Search for the cell housing the specified text and yield its [X, Y] center coordinate. 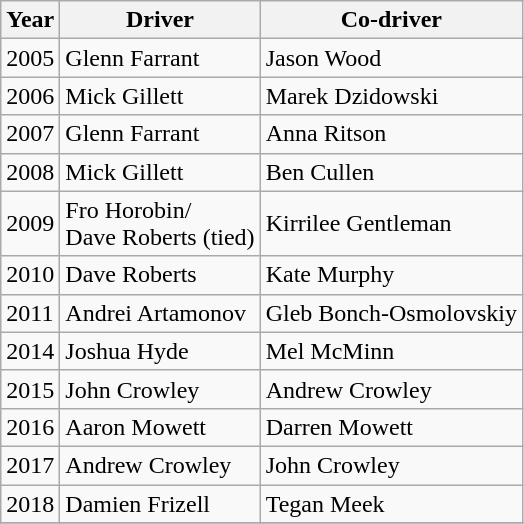
Andrei Artamonov [160, 313]
Co-driver [391, 20]
Mel McMinn [391, 351]
2011 [30, 313]
Damien Frizell [160, 503]
Joshua Hyde [160, 351]
Kate Murphy [391, 275]
2014 [30, 351]
Jason Wood [391, 58]
Dave Roberts [160, 275]
2015 [30, 389]
Tegan Meek [391, 503]
Marek Dzidowski [391, 96]
Anna Ritson [391, 134]
2016 [30, 427]
Fro Horobin/Dave Roberts (tied) [160, 224]
Kirrilee Gentleman [391, 224]
2007 [30, 134]
Aaron Mowett [160, 427]
Year [30, 20]
Gleb Bonch-Osmolovskiy [391, 313]
Darren Mowett [391, 427]
2006 [30, 96]
Driver [160, 20]
2009 [30, 224]
2017 [30, 465]
2005 [30, 58]
2018 [30, 503]
2008 [30, 172]
2010 [30, 275]
Ben Cullen [391, 172]
